Extract the [x, y] coordinate from the center of the cell holding the provided text.  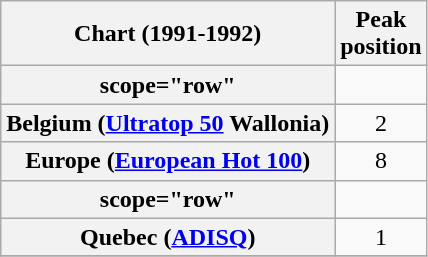
Peakposition [381, 34]
8 [381, 161]
Europe (European Hot 100) [168, 161]
2 [381, 123]
Chart (1991-1992) [168, 34]
Belgium (Ultratop 50 Wallonia) [168, 123]
Quebec (ADISQ) [168, 237]
1 [381, 237]
